Extract the [x, y] coordinate from the center of the cell holding the provided text.  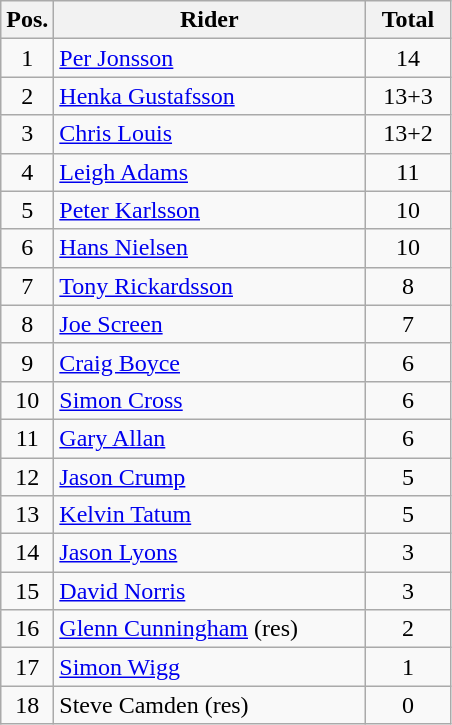
13 [28, 515]
David Norris [210, 591]
12 [28, 477]
4 [28, 172]
Chris Louis [210, 134]
Jason Lyons [210, 553]
Craig Boyce [210, 362]
Per Jonsson [210, 58]
Jason Crump [210, 477]
Total [408, 20]
Tony Rickardsson [210, 286]
15 [28, 591]
Peter Karlsson [210, 210]
0 [408, 705]
Steve Camden (res) [210, 705]
9 [28, 362]
17 [28, 667]
18 [28, 705]
Henka Gustafsson [210, 96]
16 [28, 629]
Leigh Adams [210, 172]
Gary Allan [210, 438]
Glenn Cunningham (res) [210, 629]
Simon Wigg [210, 667]
Hans Nielsen [210, 248]
Simon Cross [210, 400]
Joe Screen [210, 324]
Kelvin Tatum [210, 515]
13+3 [408, 96]
Rider [210, 20]
Pos. [28, 20]
13+2 [408, 134]
